Detect which cell encompasses the target text, then output its [x, y] center coordinate. 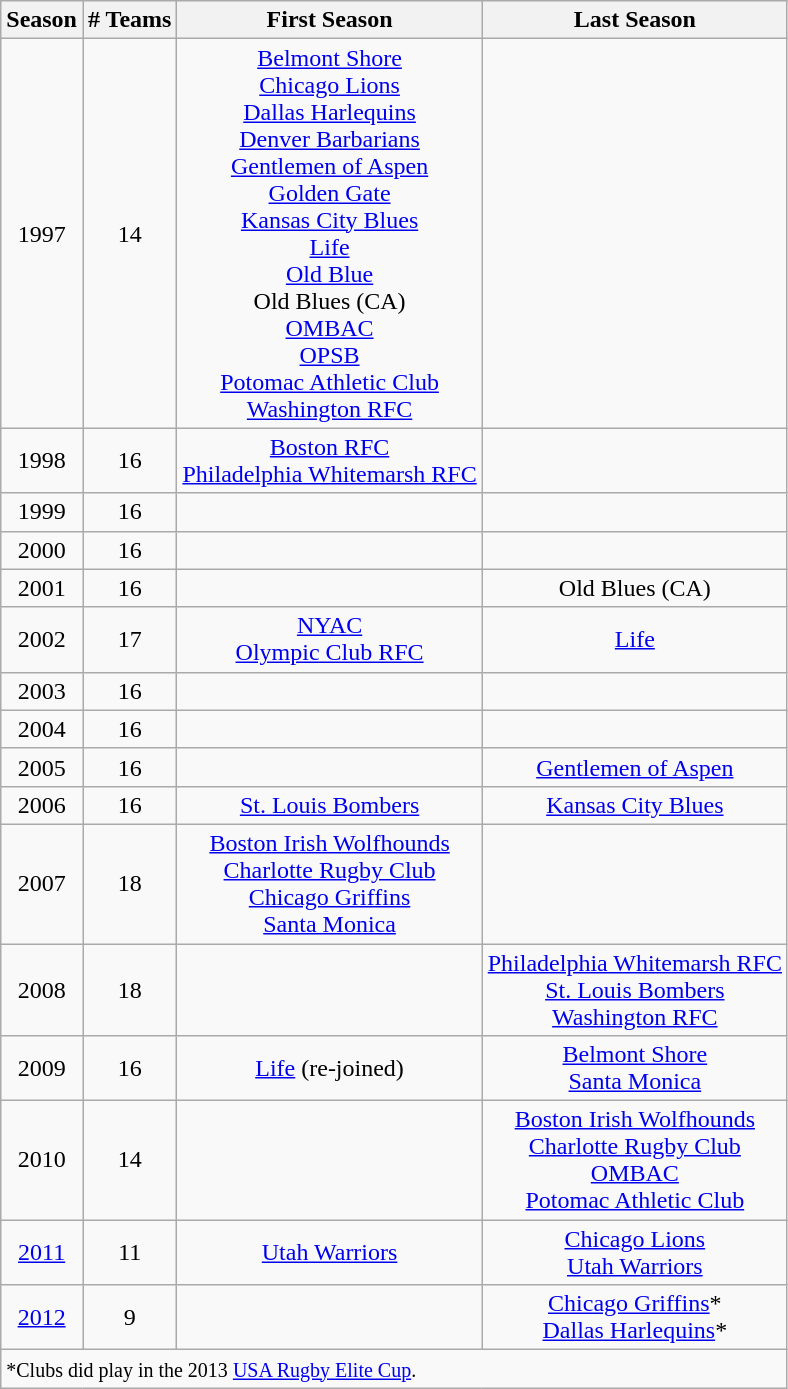
Chicago Griffins* Dallas Harlequins* [634, 1318]
2010 [42, 1160]
2001 [42, 588]
NYAC Olympic Club RFC [330, 640]
St. Louis Bombers [330, 805]
*Clubs did play in the 2013 USA Rugby Elite Cup. [394, 1369]
First Season [330, 20]
Gentlemen of Aspen [634, 767]
Kansas City Blues [634, 805]
Philadelphia Whitemarsh RFC St. Louis Bombers Washington RFC [634, 990]
Life [634, 640]
1999 [42, 512]
2009 [42, 1068]
2012 [42, 1318]
Season [42, 20]
2008 [42, 990]
11 [129, 1252]
2007 [42, 884]
2002 [42, 640]
2006 [42, 805]
1997 [42, 234]
Belmont Shore Santa Monica [634, 1068]
Boston Irish Wolfhounds Charlotte Rugby Club OMBAC Potomac Athletic Club [634, 1160]
2005 [42, 767]
Boston Irish Wolfhounds Charlotte Rugby Club Chicago Griffins Santa Monica [330, 884]
9 [129, 1318]
Last Season [634, 20]
2000 [42, 550]
17 [129, 640]
2003 [42, 691]
2011 [42, 1252]
2004 [42, 729]
1998 [42, 460]
Life (re-joined) [330, 1068]
Chicago Lions Utah Warriors [634, 1252]
Utah Warriors [330, 1252]
Boston RFC Philadelphia Whitemarsh RFC [330, 460]
# Teams [129, 20]
Old Blues (CA) [634, 588]
